Detect which cell encompasses the target text, then output its (x, y) center coordinate. 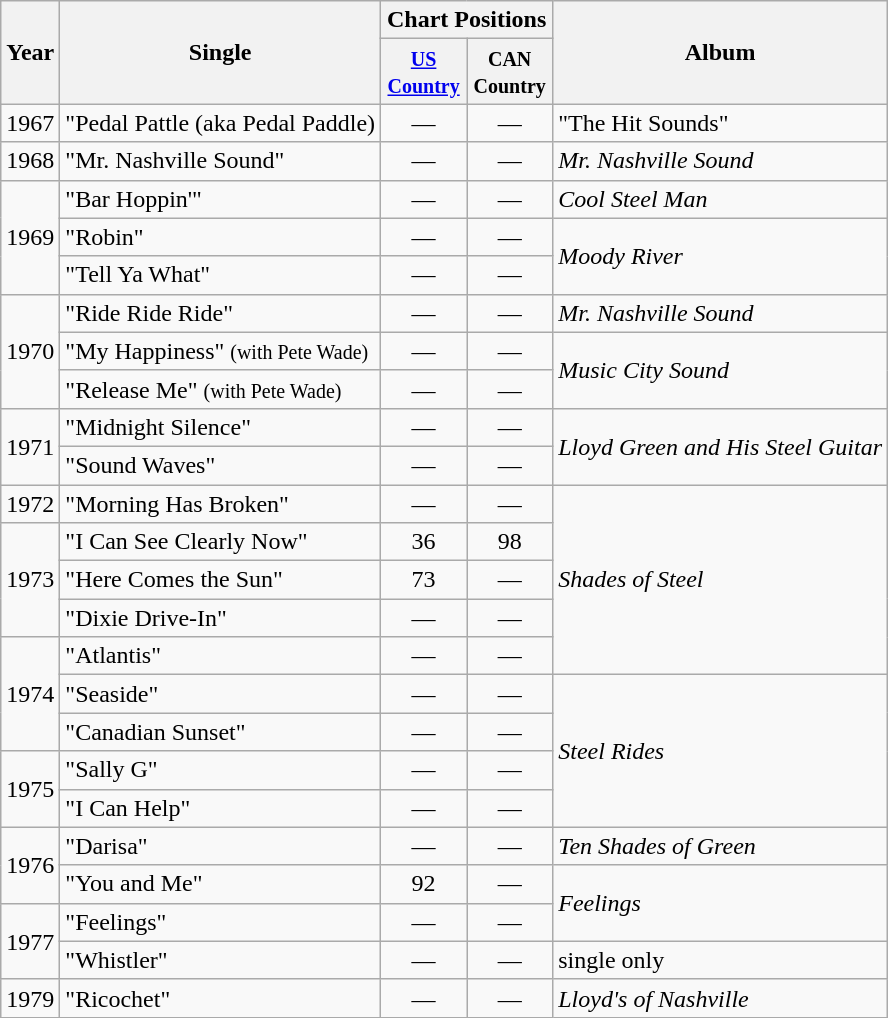
"I Can Help" (220, 808)
1969 (30, 237)
"Here Comes the Sun" (220, 580)
Music City Sound (720, 370)
Album (720, 52)
single only (720, 960)
"Sally G" (220, 770)
36 (424, 542)
US Country (424, 72)
"Darisa" (220, 846)
1973 (30, 580)
92 (424, 884)
1974 (30, 694)
"Seaside" (220, 694)
1977 (30, 941)
Lloyd Green and His Steel Guitar (720, 446)
Steel Rides (720, 751)
Feelings (720, 903)
"Whistler" (220, 960)
"Sound Waves" (220, 465)
"Morning Has Broken" (220, 503)
Lloyd's of Nashville (720, 998)
1971 (30, 446)
"Robin" (220, 237)
"Midnight Silence" (220, 427)
"Ride Ride Ride" (220, 313)
Cool Steel Man (720, 199)
"The Hit Sounds" (720, 123)
1976 (30, 865)
1967 (30, 123)
"You and Me" (220, 884)
Moody River (720, 256)
CAN Country (510, 72)
1972 (30, 503)
98 (510, 542)
73 (424, 580)
1979 (30, 998)
"Dixie Drive-In" (220, 618)
"Canadian Sunset" (220, 732)
"Ricochet" (220, 998)
"Release Me" (with Pete Wade) (220, 389)
1975 (30, 789)
Chart Positions (467, 20)
"Tell Ya What" (220, 275)
1968 (30, 161)
"Atlantis" (220, 656)
"I Can See Clearly Now" (220, 542)
"My Happiness" (with Pete Wade) (220, 351)
Single (220, 52)
1970 (30, 351)
"Bar Hoppin'" (220, 199)
Shades of Steel (720, 579)
"Mr. Nashville Sound" (220, 161)
Ten Shades of Green (720, 846)
Year (30, 52)
"Pedal Pattle (aka Pedal Paddle) (220, 123)
"Feelings" (220, 922)
